Identify which cell holds the provided text, then report its (X, Y) central coordinate. 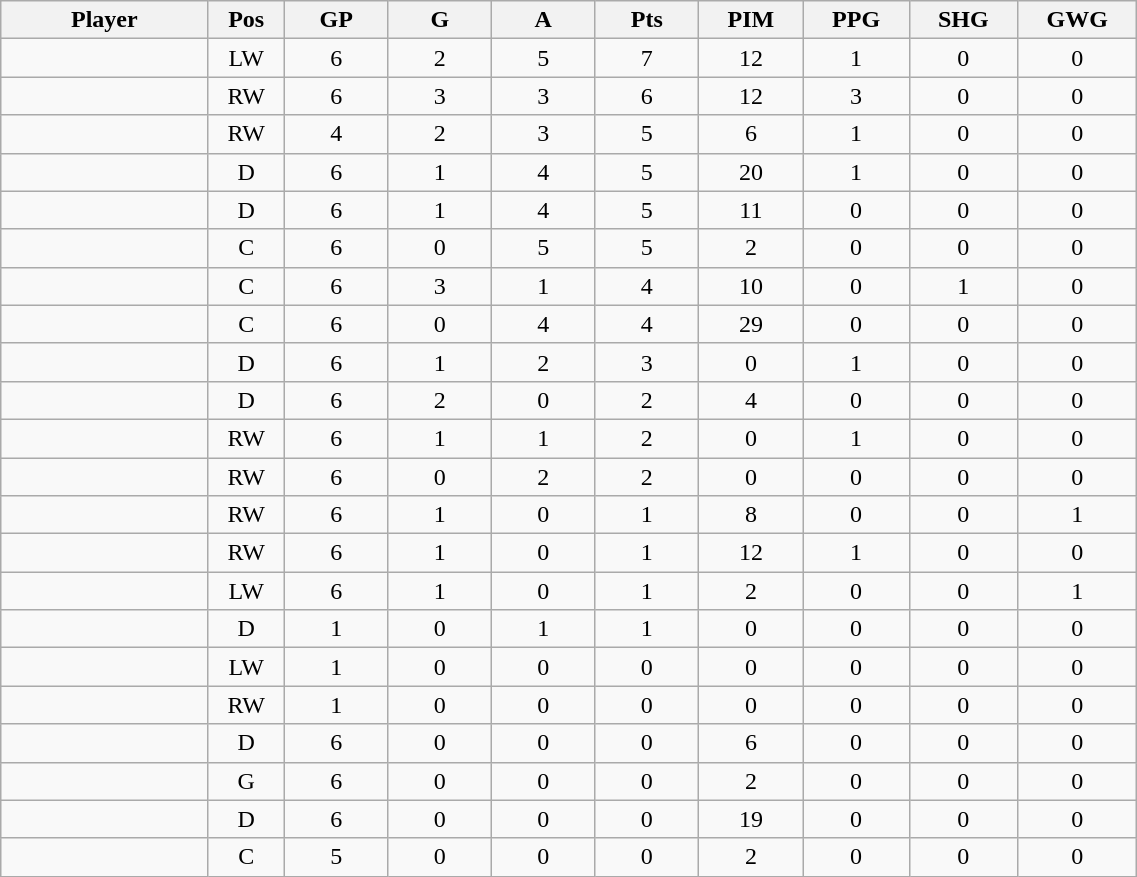
PPG (856, 20)
8 (752, 515)
29 (752, 324)
11 (752, 210)
Pts (647, 20)
10 (752, 286)
GWG (1078, 20)
Pos (246, 20)
GP (336, 20)
19 (752, 819)
SHG (964, 20)
PIM (752, 20)
20 (752, 172)
A (544, 20)
7 (647, 58)
Player (104, 20)
